Determine the (x, y) coordinate at the center of the cell enclosing the given text.  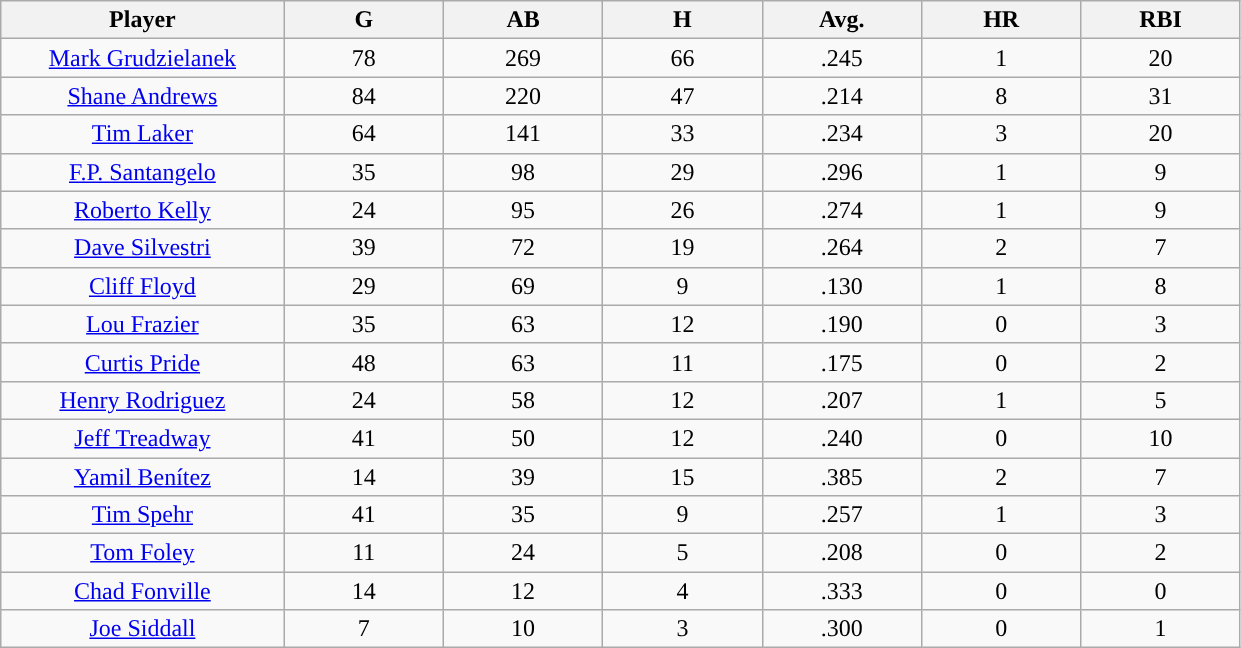
Player (142, 20)
220 (522, 96)
.296 (842, 172)
48 (364, 362)
47 (682, 96)
84 (364, 96)
33 (682, 134)
.175 (842, 362)
.214 (842, 96)
26 (682, 210)
Tim Laker (142, 134)
.264 (842, 248)
64 (364, 134)
Chad Fonville (142, 591)
.240 (842, 438)
G (364, 20)
Joe Siddall (142, 629)
69 (522, 286)
Tim Spehr (142, 515)
Yamil Benítez (142, 477)
.130 (842, 286)
Shane Andrews (142, 96)
31 (1160, 96)
F.P. Santangelo (142, 172)
141 (522, 134)
72 (522, 248)
Dave Silvestri (142, 248)
.207 (842, 400)
.333 (842, 591)
15 (682, 477)
.257 (842, 515)
HR (1000, 20)
Henry Rodriguez (142, 400)
.274 (842, 210)
.234 (842, 134)
Avg. (842, 20)
Tom Foley (142, 553)
269 (522, 58)
Mark Grudzielanek (142, 58)
78 (364, 58)
.300 (842, 629)
.245 (842, 58)
.190 (842, 324)
4 (682, 591)
50 (522, 438)
Cliff Floyd (142, 286)
.385 (842, 477)
.208 (842, 553)
H (682, 20)
66 (682, 58)
95 (522, 210)
58 (522, 400)
AB (522, 20)
19 (682, 248)
98 (522, 172)
Roberto Kelly (142, 210)
Lou Frazier (142, 324)
Jeff Treadway (142, 438)
Curtis Pride (142, 362)
RBI (1160, 20)
